Scan for the cell matching the given text and deliver its (x, y) coordinate at center. 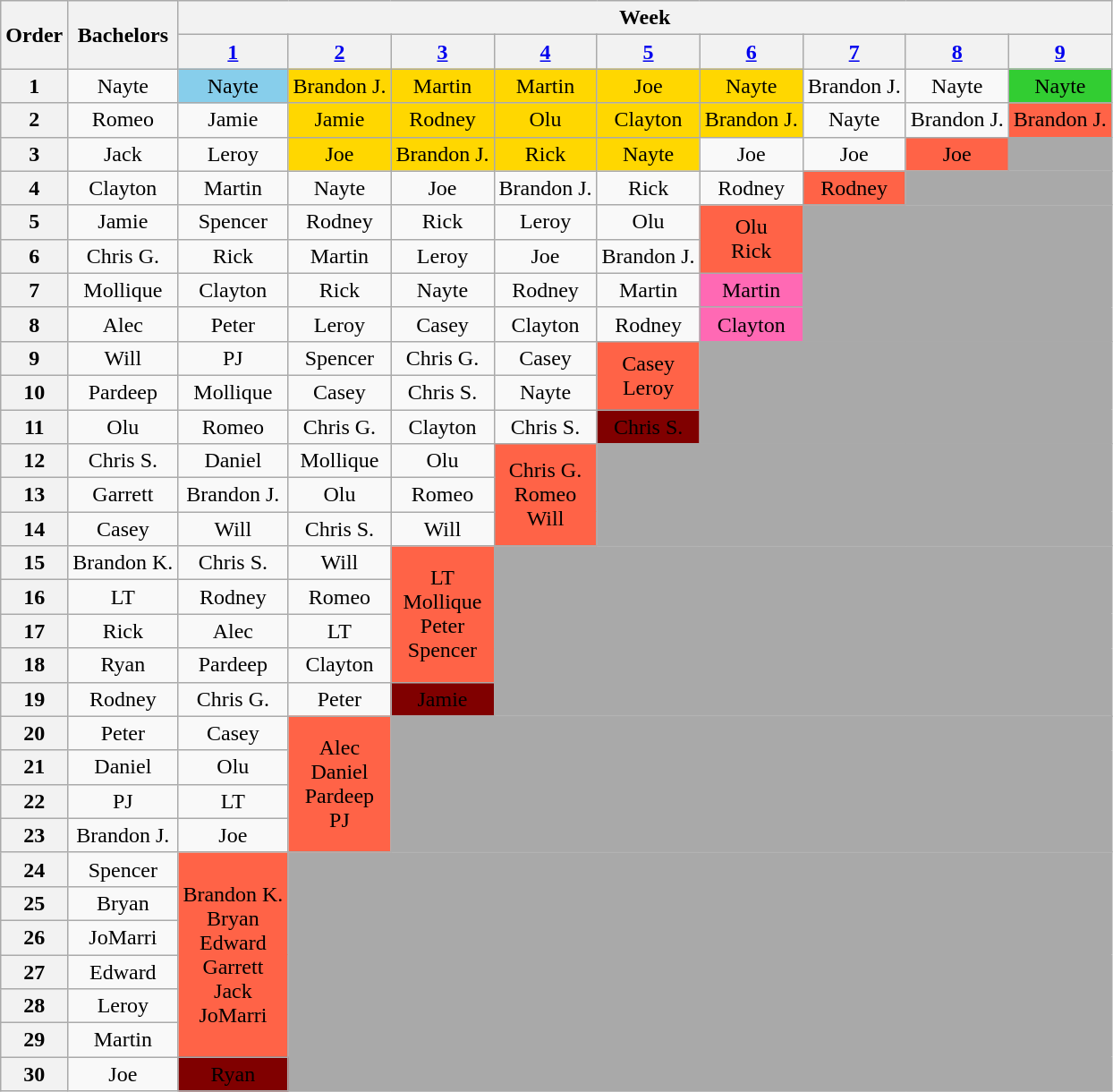
28 (34, 1006)
19 (34, 699)
Edward (123, 971)
24 (34, 869)
12 (34, 461)
23 (34, 835)
13 (34, 495)
JoMarri (123, 937)
Bachelors (123, 35)
27 (34, 971)
11 (34, 427)
Garrett (123, 495)
Brandon K. (123, 563)
29 (34, 1040)
Week (644, 18)
17 (34, 631)
16 (34, 597)
30 (34, 1074)
26 (34, 937)
18 (34, 665)
Chris G.RomeoWill (546, 495)
LTMolliquePeterSpencer (442, 614)
OluRick (752, 239)
Jack (123, 154)
14 (34, 529)
25 (34, 903)
AlecDanielPardeepPJ (340, 784)
Bryan (123, 903)
22 (34, 801)
10 (34, 392)
Brandon K.BryanEdwardGarrettJackJoMarri (233, 954)
15 (34, 563)
CaseyLeroy (648, 375)
Order (34, 35)
20 (34, 733)
21 (34, 767)
